Detect which cell encompasses the target text, then output its (X, Y) center coordinate. 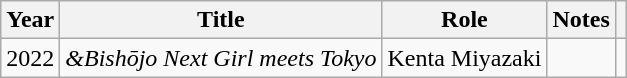
&Bishōjo Next Girl meets Tokyo (221, 58)
Year (30, 20)
Title (221, 20)
Kenta Miyazaki (464, 58)
Role (464, 20)
2022 (30, 58)
Notes (581, 20)
